Detect which cell encompasses the target text, then output its [x, y] center coordinate. 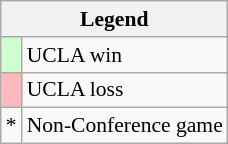
UCLA loss [125, 90]
UCLA win [125, 55]
* [12, 126]
Legend [114, 19]
Non-Conference game [125, 126]
